Return [X, Y] of the center of cell containing provided text 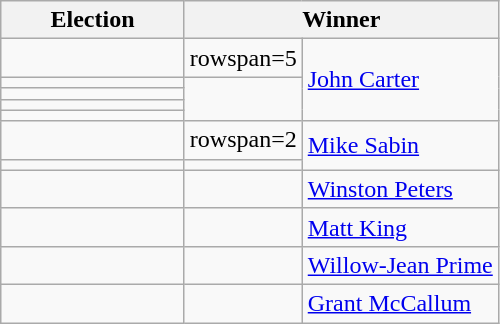
John Carter [400, 80]
rowspan=5 [243, 58]
Mike Sabin [400, 146]
Winston Peters [400, 189]
Willow-Jean Prime [400, 265]
Election [93, 20]
Winner [341, 20]
Grant McCallum [400, 303]
Matt King [400, 227]
rowspan=2 [243, 140]
